Extract the [x, y] coordinate from the center of the cell holding the provided text.  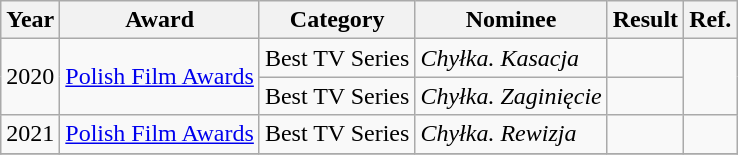
Chyłka. Kasacja [511, 58]
Nominee [511, 20]
Chyłka. Zaginięcie [511, 96]
Category [337, 20]
Award [160, 20]
2021 [30, 134]
Chyłka. Rewizja [511, 134]
Result [645, 20]
Year [30, 20]
2020 [30, 77]
Ref. [710, 20]
